Provide the [X, Y] coordinate of the cell's center where the given text is located.  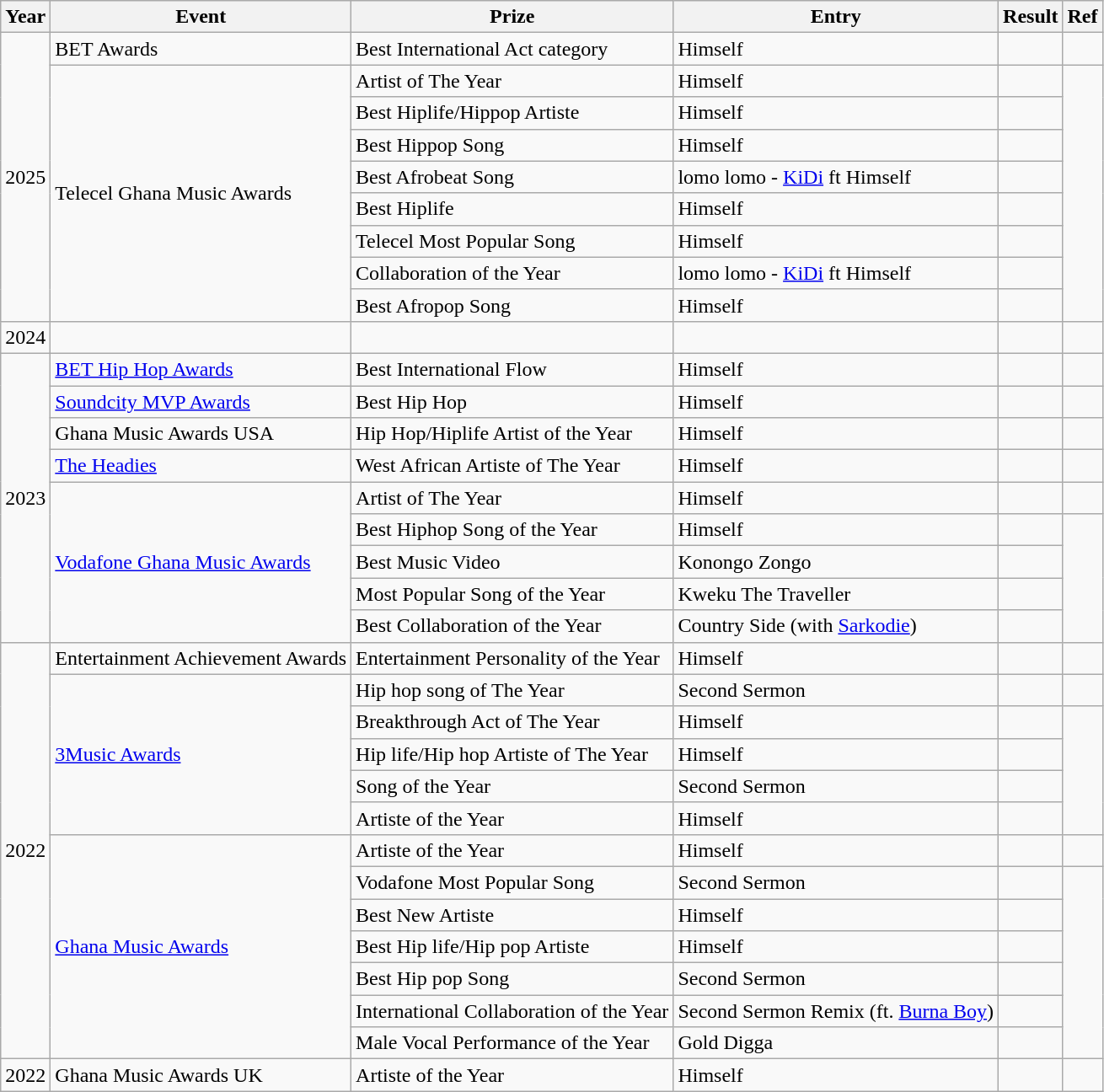
Best Hip life/Hip pop Artiste [512, 947]
Year [25, 17]
Best New Artiste [512, 914]
Male Vocal Performance of the Year [512, 1043]
Breakthrough Act of The Year [512, 722]
Soundcity MVP Awards [201, 402]
Hip Hop/Hiplife Artist of the Year [512, 434]
BET Awards [201, 49]
West African Artiste of The Year [512, 466]
2025 [25, 177]
Entertainment Achievement Awards [201, 658]
Prize [512, 17]
Entry [836, 17]
Best Collaboration of the Year [512, 626]
Ghana Music Awards USA [201, 434]
3Music Awards [201, 754]
Best Afrobeat Song [512, 177]
Best Hippop Song [512, 145]
Ghana Music Awards [201, 946]
Hip hop song of The Year [512, 690]
Second Sermon Remix (ft. Burna Boy) [836, 1011]
Result [1031, 17]
Best International Act category [512, 49]
Hip life/Hip hop Artiste of The Year [512, 754]
Best Hip pop Song [512, 979]
Konongo Zongo [836, 562]
BET Hip Hop Awards [201, 369]
Ref [1082, 17]
Best Music Video [512, 562]
Country Side (with Sarkodie) [836, 626]
Best International Flow [512, 369]
Telecel Most Popular Song [512, 241]
Song of the Year [512, 786]
Vodafone Ghana Music Awards [201, 562]
2023 [25, 497]
Best Afropop Song [512, 305]
Vodafone Most Popular Song [512, 882]
Telecel Ghana Music Awards [201, 193]
Best Hiplife [512, 209]
Best Hiplife/Hippop Artiste [512, 113]
Most Popular Song of the Year [512, 594]
Event [201, 17]
Gold Digga [836, 1043]
Collaboration of the Year [512, 273]
The Headies [201, 466]
International Collaboration of the Year [512, 1011]
Best Hiphop Song of the Year [512, 530]
2024 [25, 337]
Ghana Music Awards UK [201, 1075]
Entertainment Personality of the Year [512, 658]
Kweku The Traveller [836, 594]
Best Hip Hop [512, 402]
